Locate the cell with the specified text and output its (x, y) center coordinate. 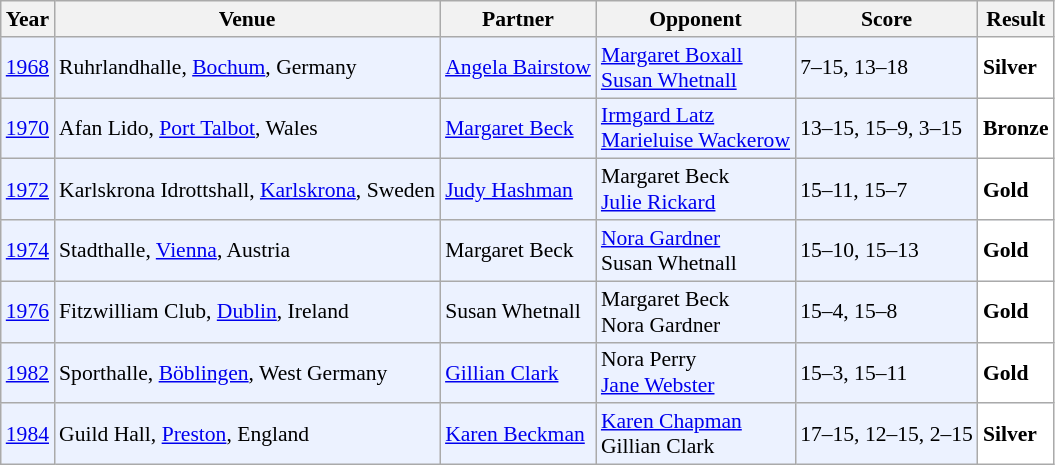
Susan Whetnall (518, 312)
1976 (28, 312)
1974 (28, 250)
Gillian Clark (518, 372)
Nora Perry Jane Webster (696, 372)
17–15, 12–15, 2–15 (886, 434)
15–11, 15–7 (886, 190)
Karen Beckman (518, 434)
Karlskrona Idrottshall, Karlskrona, Sweden (247, 190)
Angela Bairstow (518, 68)
Partner (518, 19)
Ruhrlandhalle, Bochum, Germany (247, 68)
Margaret Beck Nora Gardner (696, 312)
Margaret Beck Julie Rickard (696, 190)
Karen Chapman Gillian Clark (696, 434)
Opponent (696, 19)
7–15, 13–18 (886, 68)
1984 (28, 434)
1970 (28, 128)
Irmgard Latz Marieluise Wackerow (696, 128)
Judy Hashman (518, 190)
15–10, 15–13 (886, 250)
Year (28, 19)
15–3, 15–11 (886, 372)
Sporthalle, Böblingen, West Germany (247, 372)
Nora Gardner Susan Whetnall (696, 250)
Bronze (1016, 128)
Afan Lido, Port Talbot, Wales (247, 128)
Margaret Boxall Susan Whetnall (696, 68)
Score (886, 19)
13–15, 15–9, 3–15 (886, 128)
1982 (28, 372)
Result (1016, 19)
1972 (28, 190)
Stadthalle, Vienna, Austria (247, 250)
Venue (247, 19)
Fitzwilliam Club, Dublin, Ireland (247, 312)
15–4, 15–8 (886, 312)
Guild Hall, Preston, England (247, 434)
1968 (28, 68)
